Scan for the cell matching the given text and deliver its [x, y] coordinate at center. 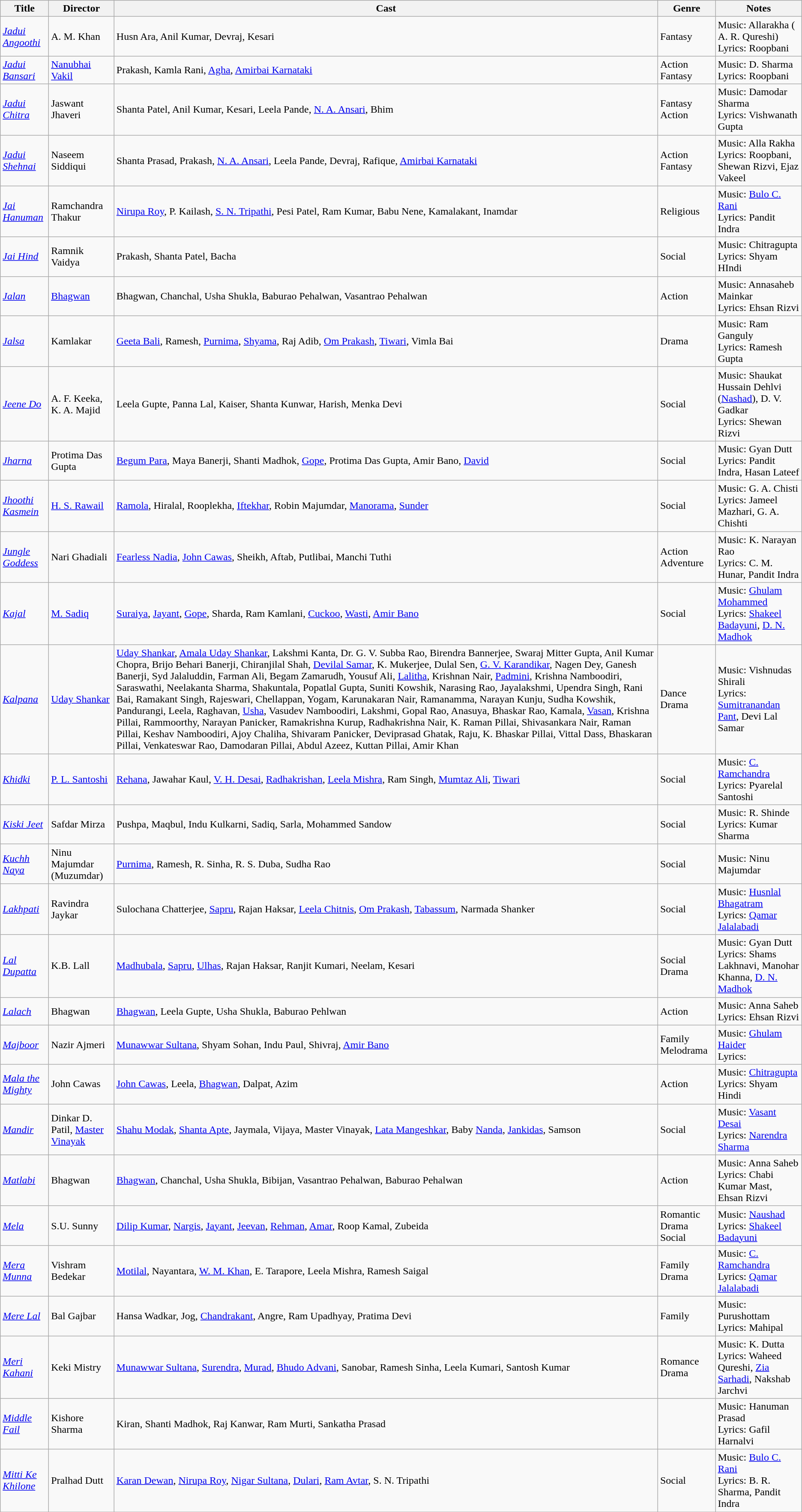
Meri Kahani [25, 1367]
Music: Allarakha ( A. R. Qureshi)Lyrics: Roopbani [758, 36]
Dinkar D. Patil, Master Vinayak [81, 1129]
Drama [686, 341]
Social Drama [686, 966]
Music: R. ShindeLyrics: Kumar Sharma [758, 825]
Motilal, Nayantara, W. M. Khan, E. Tarapore, Leela Mishra, Ramesh Saigal [386, 1270]
Music: Vasant DesaiLyrics: Narendra Sharma [758, 1129]
Kalpana [25, 699]
Jharna [25, 460]
Mitti Ke Khilone [25, 1481]
Nari Ghadiali [81, 557]
Fantasy Action [686, 110]
Prakash, Shanta Patel, Bacha [386, 257]
Jalan [25, 296]
John Cawas, Leela, Bhagwan, Dalpat, Azim [386, 1084]
Religious [686, 212]
Rehana, Jawahar Kaul, V. H. Desai, Radhakrishan, Leela Mishra, Ram Singh, Mumtaz Ali, Tiwari [386, 780]
Jai Hanuman [25, 212]
Majboor [25, 1045]
Lal Dupatta [25, 966]
Cast [386, 9]
Music: Damodar SharmaLyrics: Vishwanath Gupta [758, 110]
Bhagwan, Leela Gupte, Usha Shukla, Baburao Pehlwan [386, 1011]
Ramola, Hiralal, Rooplekha, Iftekhar, Robin Majumdar, Manorama, Sunder [386, 505]
Mala the Mighty [25, 1084]
P. L. Santoshi [81, 780]
S.U. Sunny [81, 1225]
Vishram Bedekar [81, 1270]
Uday Shankar [81, 699]
Music: G. A. ChistiLyrics: Jameel Mazhari, G. A. Chishti [758, 505]
Kiski Jeet [25, 825]
Prakash, Kamla Rani, Agha, Amirbai Karnataki [386, 70]
Jungle Goddess [25, 557]
Music: Ghulam MohammedLyrics: Shakeel Badayuni, D. N. Madhok [758, 614]
Mela [25, 1225]
Music: Bulo C. RaniLyrics: B. R. Sharma, Pandit Indra [758, 1481]
Music: Anna SahebLyrics: Chabi Kumar Mast, Ehsan Rizvi [758, 1180]
Mera Munna [25, 1270]
Bhagwan, Chanchal, Usha Shukla, Baburao Pehalwan, Vasantrao Pehalwan [386, 296]
Jadui Chitra [25, 110]
Pushpa, Maqbul, Indu Kulkarni, Sadiq, Sarla, Mohammed Sandow [386, 825]
Music: K. Narayan RaoLyrics: C. M. Hunar, Pandit Indra [758, 557]
Music: Husnlal BhagatramLyrics: Qamar Jalalabadi [758, 909]
Action Adventure [686, 557]
Sulochana Chatterjee, Sapru, Rajan Haksar, Leela Chitnis, Om Prakash, Tabassum, Narmada Shanker [386, 909]
Music: Hanuman PrasadLyrics: Gafil Harnalvi [758, 1424]
Music: Vishnudas ShiraliLyrics: Sumitranandan Pant, Devi Lal Samar [758, 699]
Hansa Wadkar, Jog, Chandrakant, Angre, Ram Upadhyay, Pratima Devi [386, 1316]
Music: Shaukat Hussain Dehlvi (Nashad), D. V. GadkarLyrics: Shewan Rizvi [758, 403]
Notes [758, 9]
Karan Dewan, Nirupa Roy, Nigar Sultana, Dulari, Ram Avtar, S. N. Tripathi [386, 1481]
Music: NaushadLyrics: Shakeel Badayuni [758, 1225]
Music: Annasaheb MainkarLyrics: Ehsan Rizvi [758, 296]
Kajal [25, 614]
Music: Anna Saheb Lyrics: Ehsan Rizvi [758, 1011]
Kishore Sharma [81, 1424]
Jadui Shehnai [25, 160]
Kamlakar [81, 341]
Begum Para, Maya Banerji, Shanti Madhok, Gope, Protima Das Gupta, Amir Bano, David [386, 460]
Pralhad Dutt [81, 1481]
Dilip Kumar, Nargis, Jayant, Jeevan, Rehman, Amar, Roop Kamal, Zubeida [386, 1225]
Purnima, Ramesh, R. Sinha, R. S. Duba, Sudha Rao [386, 864]
Fearless Nadia, John Cawas, Sheikh, Aftab, Putlibai, Manchi Tuthi [386, 557]
Music: C. RamchandraLyrics: Qamar Jalalabadi [758, 1270]
Matlabi [25, 1180]
M. Sadiq [81, 614]
Ravindra Jaykar [81, 909]
Nanubhai Vakil [81, 70]
Khidki [25, 780]
Mere Lal [25, 1316]
Leela Gupte, Panna Lal, Kaiser, Shanta Kunwar, Harish, Menka Devi [386, 403]
Music: ChitraguptaLyrics: Shyam HIndi [758, 257]
Shahu Modak, Shanta Apte, Jaymala, Vijaya, Master Vinayak, Lata Mangeshkar, Baby Nanda, Jankidas, Samson [386, 1129]
Jhoothi Kasmein [25, 505]
Bal Gajbar [81, 1316]
Music: Ram GangulyLyrics: Ramesh Gupta [758, 341]
Jadui Angoothi [25, 36]
Romantic Drama Social [686, 1225]
H. S. Rawail [81, 505]
Music: C. RamchandraLyrics: Pyarelal Santoshi [758, 780]
Husn Ara, Anil Kumar, Devraj, Kesari [386, 36]
K.B. Lall [81, 966]
Jadui Bansari [25, 70]
Genre [686, 9]
Munawwar Sultana, Surendra, Murad, Bhudo Advani, Sanobar, Ramesh Sinha, Leela Kumari, Santosh Kumar [386, 1367]
Music: Alla RakhaLyrics: Roopbani, Shewan Rizvi, Ejaz Vakeel [758, 160]
Fantasy [686, 36]
Music: ChitraguptaLyrics: Shyam Hindi [758, 1084]
Romance Drama [686, 1367]
Middle Fail [25, 1424]
Jeene Do [25, 403]
Shanta Patel, Anil Kumar, Kesari, Leela Pande, N. A. Ansari, Bhim [386, 110]
A. F. Keeka, K. A. Majid [81, 403]
John Cawas [81, 1084]
Music: Gyan DuttLyrics: Pandit Indra, Hasan Lateef [758, 460]
Family [686, 1316]
Mandir [25, 1129]
Nirupa Roy, P. Kailash, S. N. Tripathi, Pesi Patel, Ram Kumar, Babu Nene, Kamalakant, Inamdar [386, 212]
Munawwar Sultana, Shyam Sohan, Indu Paul, Shivraj, Amir Bano [386, 1045]
Lakhpati [25, 909]
Suraiya, Jayant, Gope, Sharda, Ram Kamlani, Cuckoo, Wasti, Amir Bano [386, 614]
Keki Mistry [81, 1367]
Shanta Prasad, Prakash, N. A. Ansari, Leela Pande, Devraj, Rafique, Amirbai Karnataki [386, 160]
Kuchh Naya [25, 864]
Jaswant Jhaveri [81, 110]
Title [25, 9]
Nazir Ajmeri [81, 1045]
Protima Das Gupta [81, 460]
Director [81, 9]
Ramnik Vaidya [81, 257]
Music: Bulo C. RaniLyrics: Pandit Indra [758, 212]
Ramchandra Thakur [81, 212]
Naseem Siddiqui [81, 160]
Dance Drama [686, 699]
Music: Ninu Majumdar [758, 864]
Music: Ghulam HaiderLyrics: [758, 1045]
Music: D. SharmaLyrics: Roopbani [758, 70]
Lalach [25, 1011]
Music: PurushottamLyrics: Mahipal [758, 1316]
Geeta Bali, Ramesh, Purnima, Shyama, Raj Adib, Om Prakash, Tiwari, Vimla Bai [386, 341]
Family Melodrama [686, 1045]
Safdar Mirza [81, 825]
Family Drama [686, 1270]
Ninu Majumdar (Muzumdar) [81, 864]
Music: Gyan DuttLyrics: Shams Lakhnavi, Manohar Khanna, D. N. Madhok [758, 966]
Jai Hind [25, 257]
A. M. Khan [81, 36]
Jalsa [25, 341]
Music: K. DuttaLyrics: Waheed Qureshi, Zia Sarhadi, Nakshab Jarchvi [758, 1367]
Bhagwan, Chanchal, Usha Shukla, Bibijan, Vasantrao Pehalwan, Baburao Pehalwan [386, 1180]
Madhubala, Sapru, Ulhas, Rajan Haksar, Ranjit Kumari, Neelam, Kesari [386, 966]
Kiran, Shanti Madhok, Raj Kanwar, Ram Murti, Sankatha Prasad [386, 1424]
